Return [x, y] of the center of cell containing provided text 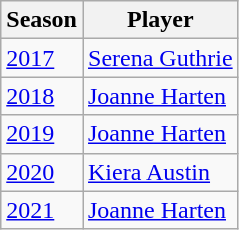
2019 [42, 134]
Season [42, 20]
2020 [42, 172]
2017 [42, 58]
2021 [42, 210]
2018 [42, 96]
Player [160, 20]
Kiera Austin [160, 172]
Serena Guthrie [160, 58]
